Extract the [X, Y] coordinate from the center of the cell holding the provided text.  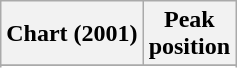
Chart (2001) [72, 34]
Peakposition [189, 34]
